Detect which cell encompasses the target text, then output its (x, y) center coordinate. 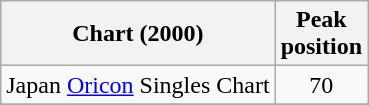
Japan Oricon Singles Chart (138, 85)
70 (321, 85)
Peakposition (321, 34)
Chart (2000) (138, 34)
